Determine the [x, y] coordinate at the center of the cell enclosing the given text.  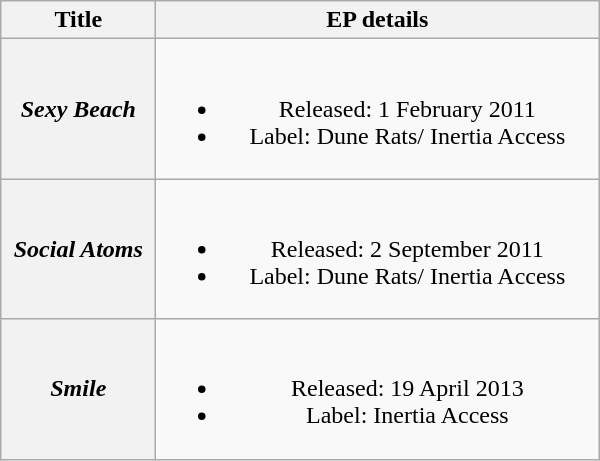
Released: 19 April 2013Label: Inertia Access [378, 389]
EP details [378, 20]
Title [78, 20]
Social Atoms [78, 249]
Sexy Beach [78, 109]
Released: 2 September 2011Label: Dune Rats/ Inertia Access [378, 249]
Smile [78, 389]
Released: 1 February 2011Label: Dune Rats/ Inertia Access [378, 109]
